Locate the cell with the specified text and output its [X, Y] center coordinate. 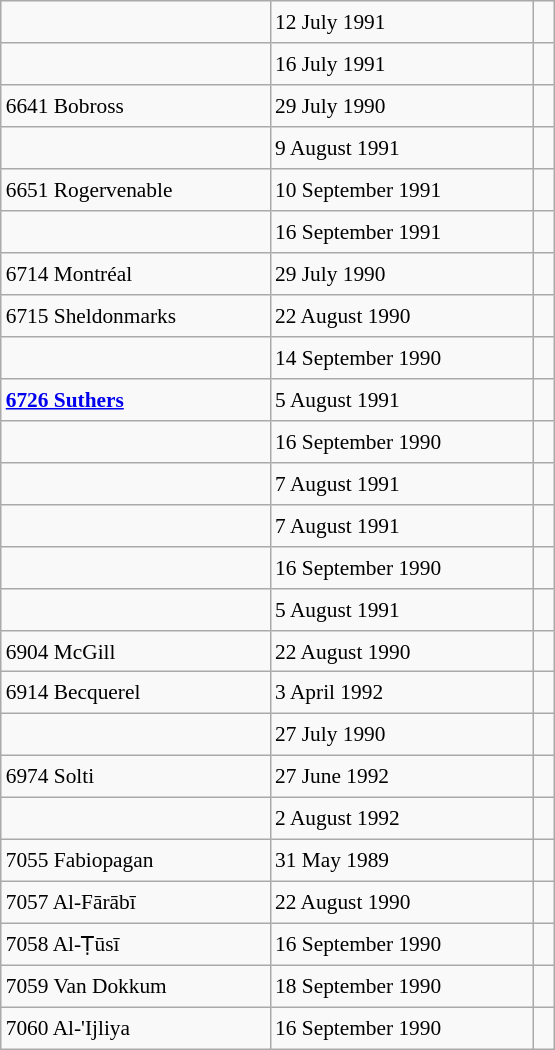
6714 Montréal [136, 274]
2 August 1992 [402, 819]
16 July 1991 [402, 64]
6914 Becquerel [136, 693]
6904 McGill [136, 651]
14 September 1990 [402, 358]
6641 Bobross [136, 106]
7059 Van Dokkum [136, 986]
6726 Suthers [136, 399]
9 August 1991 [402, 148]
31 May 1989 [402, 861]
18 September 1990 [402, 986]
7060 Al-'Ijliya [136, 1028]
10 September 1991 [402, 190]
7057 Al-Fārābī [136, 903]
6974 Solti [136, 777]
16 September 1991 [402, 232]
7055 Fabiopagan [136, 861]
27 June 1992 [402, 777]
27 July 1990 [402, 735]
3 April 1992 [402, 693]
7058 Al-Ṭūsī [136, 945]
6651 Rogervenable [136, 190]
12 July 1991 [402, 22]
6715 Sheldonmarks [136, 316]
